Extract the [x, y] coordinate from the center of the cell holding the provided text.  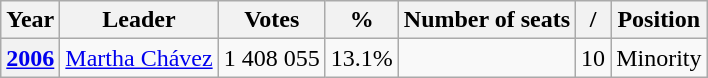
% [362, 20]
/ [594, 20]
Minority [659, 58]
2006 [30, 58]
Votes [272, 20]
1 408 055 [272, 58]
Position [659, 20]
Year [30, 20]
13.1% [362, 58]
Leader [139, 20]
Martha Chávez [139, 58]
Number of seats [486, 20]
10 [594, 58]
